Detect which cell encompasses the target text, then output its [X, Y] center coordinate. 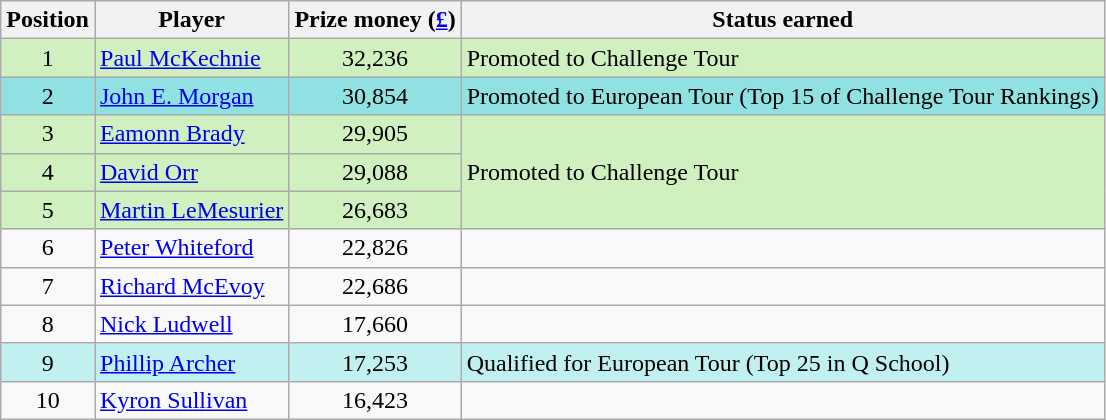
Promoted to European Tour (Top 15 of Challenge Tour Rankings) [782, 96]
10 [48, 400]
Nick Ludwell [191, 324]
29,088 [375, 172]
17,660 [375, 324]
David Orr [191, 172]
Eamonn Brady [191, 134]
Player [191, 20]
3 [48, 134]
30,854 [375, 96]
17,253 [375, 362]
John E. Morgan [191, 96]
Richard McEvoy [191, 286]
4 [48, 172]
Martin LeMesurier [191, 210]
32,236 [375, 58]
16,423 [375, 400]
Paul McKechnie [191, 58]
5 [48, 210]
7 [48, 286]
Peter Whiteford [191, 248]
22,826 [375, 248]
Phillip Archer [191, 362]
Prize money (£) [375, 20]
Kyron Sullivan [191, 400]
Position [48, 20]
29,905 [375, 134]
8 [48, 324]
1 [48, 58]
Status earned [782, 20]
2 [48, 96]
6 [48, 248]
22,686 [375, 286]
9 [48, 362]
Qualified for European Tour (Top 25 in Q School) [782, 362]
26,683 [375, 210]
